Find where the given text appears and provide that cell's center as [X, Y] coordinate. 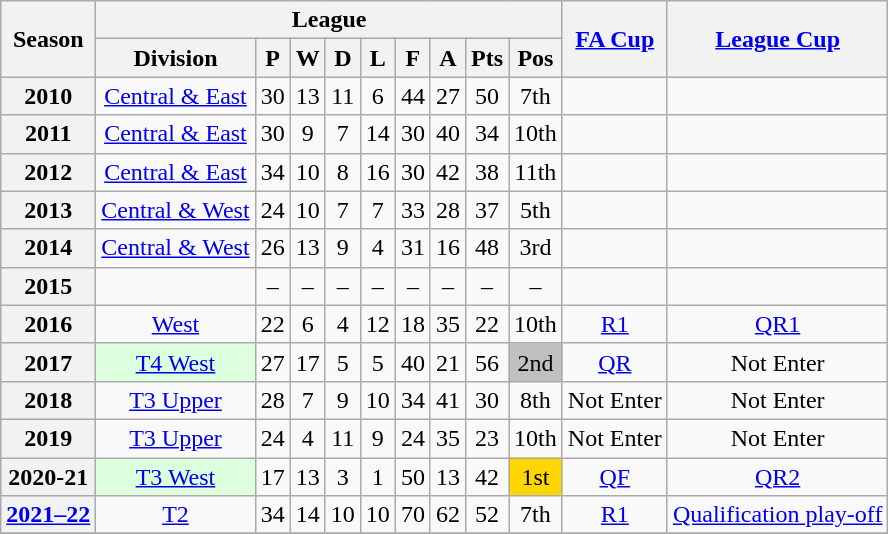
3 [342, 477]
23 [488, 438]
T3 West [176, 477]
League Cup [778, 39]
44 [412, 96]
11th [536, 172]
8 [342, 172]
Season [48, 39]
18 [412, 324]
League [329, 20]
2016 [48, 324]
Pts [488, 58]
Pos [536, 58]
2018 [48, 400]
P [272, 58]
38 [488, 172]
1st [536, 477]
1 [378, 477]
A [448, 58]
52 [488, 515]
QR [614, 362]
2014 [48, 248]
37 [488, 210]
2012 [48, 172]
21 [448, 362]
56 [488, 362]
2021–22 [48, 515]
26 [272, 248]
48 [488, 248]
5th [536, 210]
2011 [48, 134]
2nd [536, 362]
T4 West [176, 362]
33 [412, 210]
FA Cup [614, 39]
31 [412, 248]
L [378, 58]
T2 [176, 515]
D [342, 58]
2013 [48, 210]
Division [176, 58]
Qualification play-off [778, 515]
QR2 [778, 477]
41 [448, 400]
F [412, 58]
2017 [48, 362]
12 [378, 324]
2019 [48, 438]
8th [536, 400]
70 [412, 515]
2010 [48, 96]
W [308, 58]
2020-21 [48, 477]
2015 [48, 286]
3rd [536, 248]
62 [448, 515]
QF [614, 477]
QR1 [778, 324]
West [176, 324]
